Extract the (x, y) coordinate from the center of the cell holding the provided text.  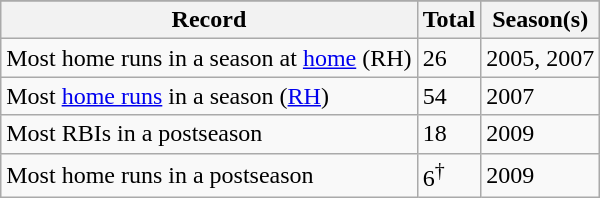
Season(s) (540, 20)
26 (449, 58)
2005, 2007 (540, 58)
Most RBIs in a postseason (209, 134)
Total (449, 20)
Most home runs in a season at home (RH) (209, 58)
54 (449, 96)
Record (209, 20)
18 (449, 134)
6† (449, 176)
Most home runs in a season (RH) (209, 96)
Most home runs in a postseason (209, 176)
2007 (540, 96)
